Find where the given text appears and provide that cell's center as [x, y] coordinate. 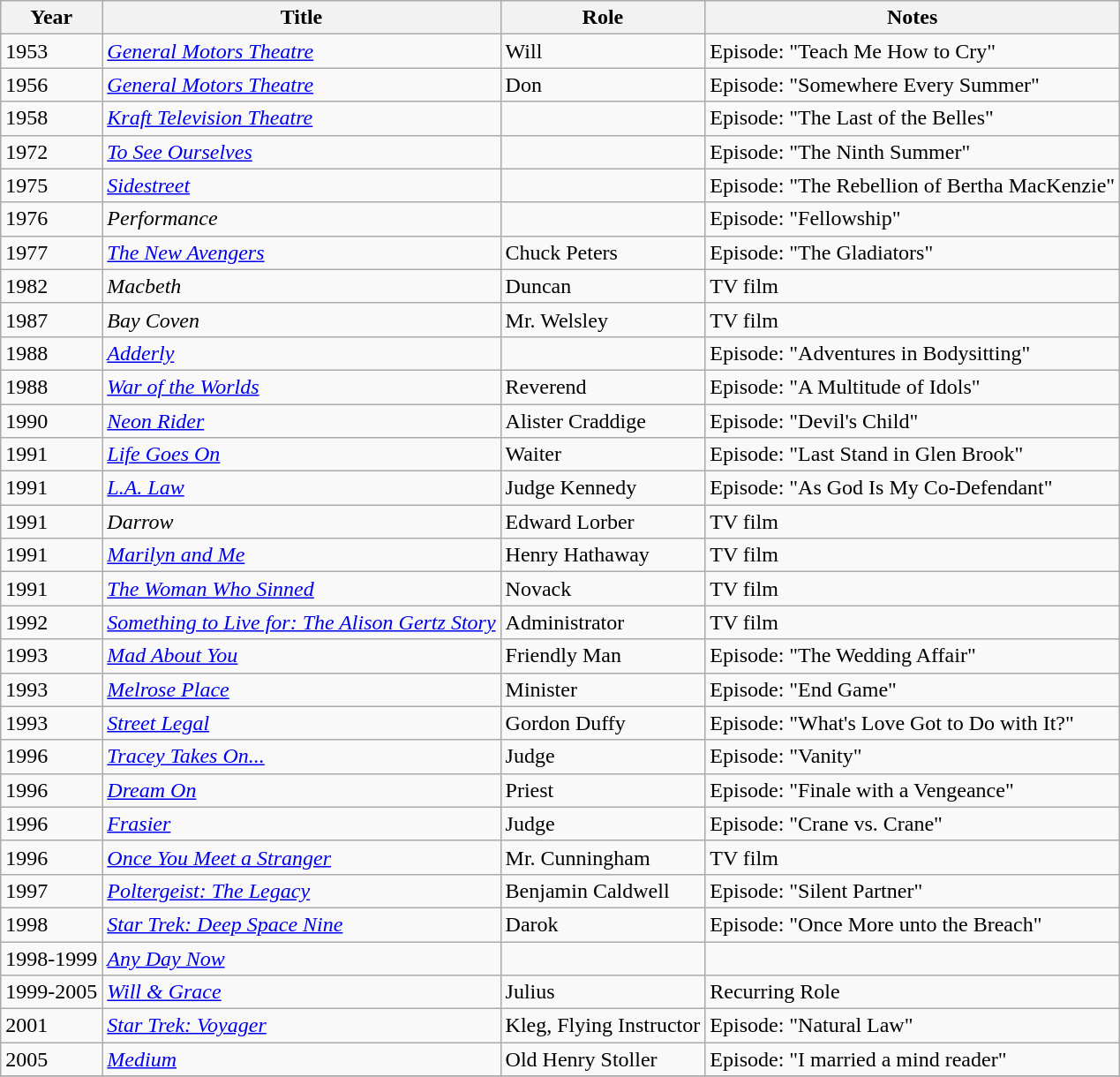
Edward Lorber [603, 522]
Performance [302, 219]
Minister [603, 689]
Episode: "Natural Law" [913, 1026]
1997 [51, 891]
The Woman Who Sinned [302, 589]
Episode: "Finale with a Vengeance" [913, 790]
Episode: "Once More unto the Breach" [913, 924]
1987 [51, 320]
Poltergeist: The Legacy [302, 891]
Marilyn and Me [302, 555]
Episode: "Fellowship" [913, 219]
Chuck Peters [603, 252]
2005 [51, 1059]
Year [51, 18]
Kleg, Flying Instructor [603, 1026]
2001 [51, 1026]
Episode: "Adventures in Bodysitting" [913, 353]
Episode: "End Game" [913, 689]
Episode: "The Wedding Affair" [913, 656]
Darok [603, 924]
Episode: "Devil's Child" [913, 421]
Duncan [603, 286]
The New Avengers [302, 252]
Episode: "The Ninth Summer" [913, 152]
Something to Live for: The Alison Gertz Story [302, 622]
Episode: "Somewhere Every Summer" [913, 85]
Friendly Man [603, 656]
Star Trek: Deep Space Nine [302, 924]
Life Goes On [302, 455]
Recurring Role [913, 992]
1972 [51, 152]
Alister Craddige [603, 421]
Once You Meet a Stranger [302, 857]
Episode: "Crane vs. Crane" [913, 824]
Old Henry Stoller [603, 1059]
Street Legal [302, 723]
Episode: "A Multitude of Idols" [913, 387]
Julius [603, 992]
1956 [51, 85]
Episode: "The Rebellion of Bertha MacKenzie" [913, 185]
1953 [51, 51]
Tracey Takes On... [302, 757]
Episode: "Last Stand in Glen Brook" [913, 455]
Episode: "Teach Me How to Cry" [913, 51]
Gordon Duffy [603, 723]
1982 [51, 286]
Star Trek: Voyager [302, 1026]
Kraft Television Theatre [302, 118]
Waiter [603, 455]
Benjamin Caldwell [603, 891]
Mr. Cunningham [603, 857]
Dream On [302, 790]
Medium [302, 1059]
Mad About You [302, 656]
Episode: "The Last of the Belles" [913, 118]
To See Ourselves [302, 152]
Episode: "I married a mind reader" [913, 1059]
Will [603, 51]
1976 [51, 219]
Novack [603, 589]
Don [603, 85]
Macbeth [302, 286]
1977 [51, 252]
Melrose Place [302, 689]
1975 [51, 185]
Reverend [603, 387]
Henry Hathaway [603, 555]
Any Day Now [302, 958]
Mr. Welsley [603, 320]
Sidestreet [302, 185]
1998 [51, 924]
Administrator [603, 622]
Priest [603, 790]
1998-1999 [51, 958]
L.A. Law [302, 488]
Frasier [302, 824]
Notes [913, 18]
Adderly [302, 353]
War of the Worlds [302, 387]
1999-2005 [51, 992]
Judge Kennedy [603, 488]
Episode: "What's Love Got to Do with It?" [913, 723]
Will & Grace [302, 992]
Darrow [302, 522]
Bay Coven [302, 320]
Episode: "The Gladiators" [913, 252]
Episode: "As God Is My Co-Defendant" [913, 488]
1958 [51, 118]
Title [302, 18]
Neon Rider [302, 421]
Episode: "Vanity" [913, 757]
Episode: "Silent Partner" [913, 891]
Role [603, 18]
1990 [51, 421]
1992 [51, 622]
